Return the (X, Y) coordinate for the center point of the cell that contains the specified text.  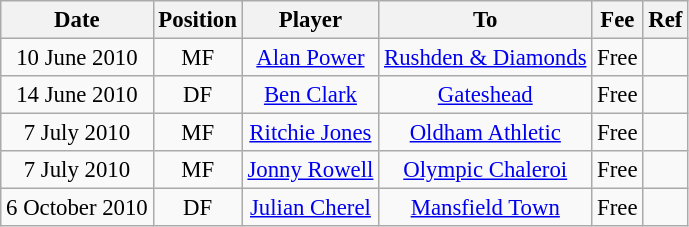
Gateshead (486, 95)
Position (198, 20)
Player (310, 20)
Julian Cherel (310, 208)
Jonny Rowell (310, 170)
Ben Clark (310, 95)
To (486, 20)
Oldham Athletic (486, 133)
14 June 2010 (77, 95)
Fee (618, 20)
Ref (666, 20)
Olympic Chaleroi (486, 170)
Rushden & Diamonds (486, 58)
Mansfield Town (486, 208)
Alan Power (310, 58)
Date (77, 20)
Ritchie Jones (310, 133)
10 June 2010 (77, 58)
6 October 2010 (77, 208)
